Determine the [X, Y] coordinate at the center of the cell enclosing the given text.  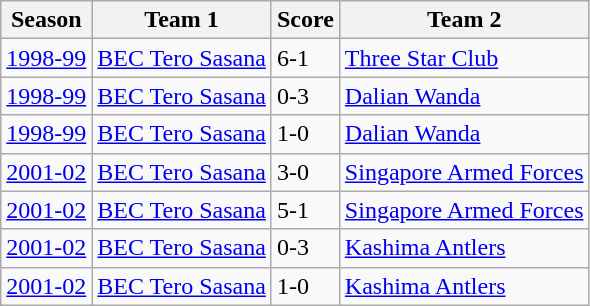
Score [305, 20]
Team 1 [182, 20]
Team 2 [464, 20]
6-1 [305, 58]
Three Star Club [464, 58]
3-0 [305, 172]
5-1 [305, 210]
Season [46, 20]
